Output the (X, Y) coordinate of the center of the cell containing the given text.  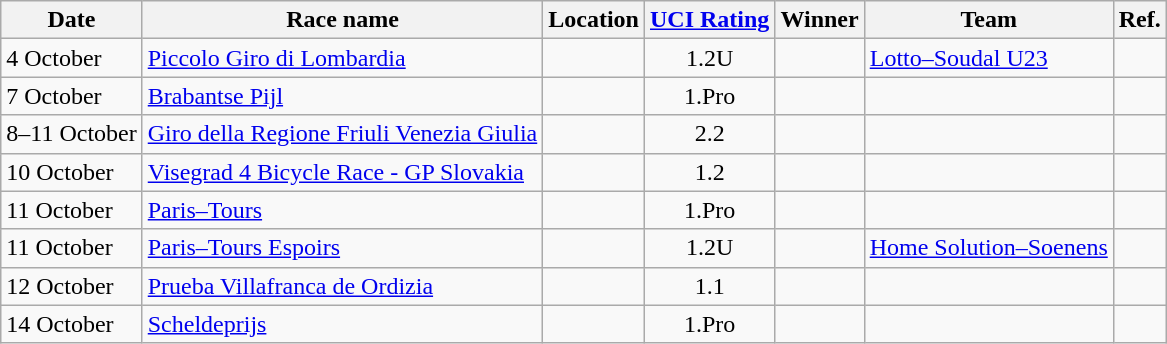
8–11 October (72, 134)
UCI Rating (709, 20)
7 October (72, 96)
10 October (72, 172)
Visegrad 4 Bicycle Race - GP Slovakia (342, 172)
Race name (342, 20)
Lotto–Soudal U23 (988, 58)
1.1 (709, 286)
Piccolo Giro di Lombardia (342, 58)
2.2 (709, 134)
Prueba Villafranca de Ordizia (342, 286)
4 October (72, 58)
Winner (820, 20)
Giro della Regione Friuli Venezia Giulia (342, 134)
Team (988, 20)
12 October (72, 286)
1.2 (709, 172)
Location (594, 20)
Date (72, 20)
Paris–Tours (342, 210)
Brabantse Pijl (342, 96)
Scheldeprijs (342, 324)
Paris–Tours Espoirs (342, 248)
14 October (72, 324)
Home Solution–Soenens (988, 248)
Ref. (1140, 20)
